Determine the [x, y] coordinate at the center of the cell enclosing the given text.  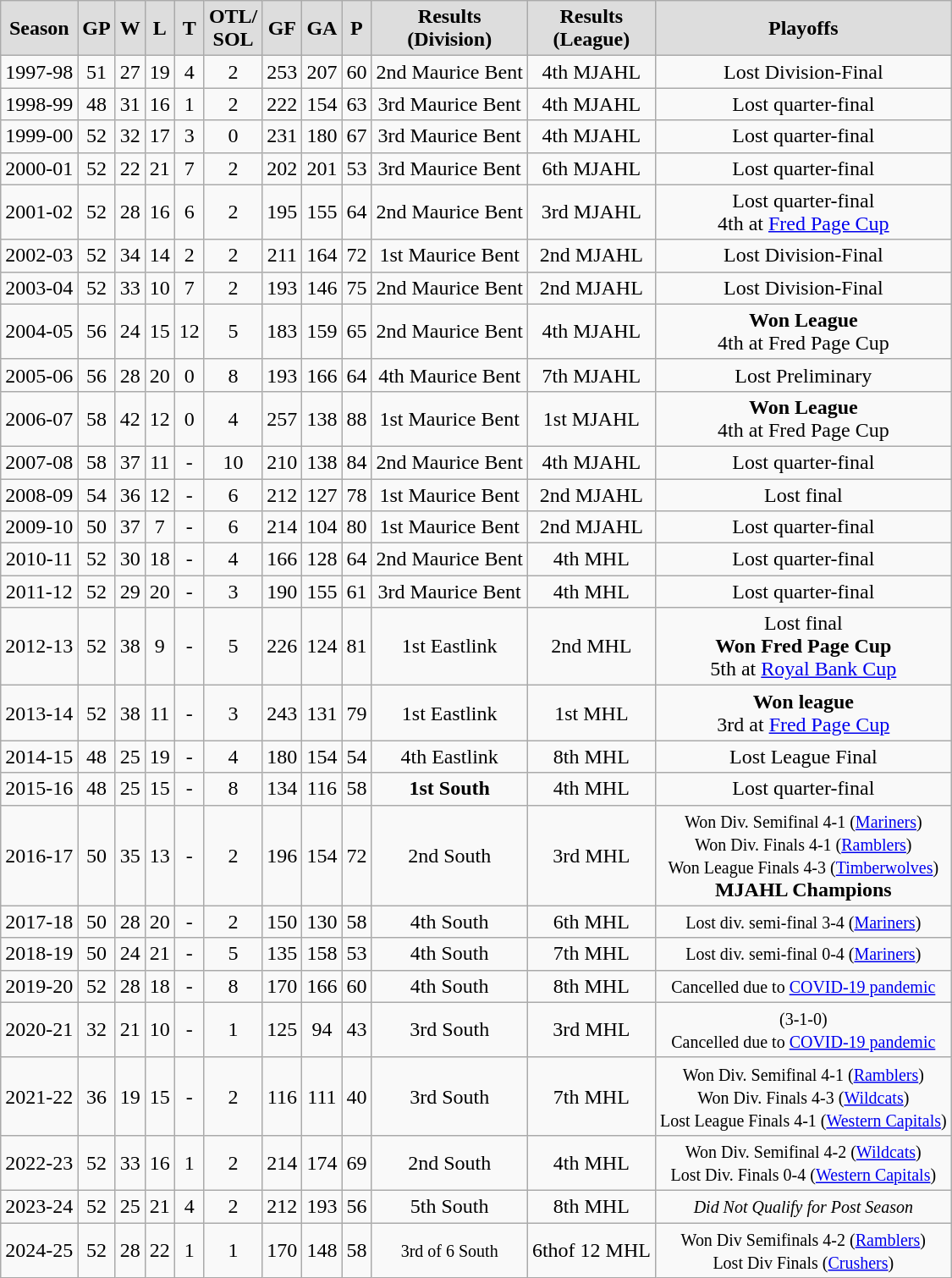
1999-00 [39, 136]
6th MJAHL [591, 168]
75 [357, 288]
13 [159, 855]
GP [96, 29]
51 [96, 72]
Cancelled due to COVID-19 pandemic [803, 986]
Results(Division) [449, 29]
211 [283, 256]
17 [159, 136]
158 [322, 954]
Did Not Qualify for Post Season [803, 1206]
2012-13 [39, 647]
1st South [449, 789]
2002-03 [39, 256]
124 [322, 647]
88 [357, 418]
2016-17 [39, 855]
253 [283, 72]
2003-04 [39, 288]
42 [130, 418]
69 [357, 1163]
14 [159, 256]
1st MJAHL [591, 418]
61 [357, 592]
2004-05 [39, 332]
207 [322, 72]
84 [357, 462]
202 [283, 168]
1998-99 [39, 104]
Lost div. semi-final 0-4 (Mariners) [803, 954]
30 [130, 559]
135 [283, 954]
Results(League) [591, 29]
111 [322, 1096]
128 [322, 559]
148 [322, 1249]
2010-11 [39, 559]
2011-12 [39, 592]
2006-07 [39, 418]
2014-15 [39, 757]
164 [322, 256]
226 [283, 647]
201 [322, 168]
2021-22 [39, 1096]
6thof 12 MHL [591, 1249]
5th South [449, 1206]
78 [357, 495]
1st MHL [591, 713]
P [357, 29]
Won Div. Semifinal 4-2 (Wildcats)Lost Div. Finals 0-4 (Western Capitals) [803, 1163]
4th Maurice Bent [449, 375]
31 [130, 104]
27 [130, 72]
9 [159, 647]
29 [130, 592]
T [190, 29]
243 [283, 713]
63 [357, 104]
34 [130, 256]
2022-23 [39, 1163]
2000-01 [39, 168]
130 [322, 922]
2008-09 [39, 495]
3rd MJAHL [591, 212]
94 [322, 1029]
81 [357, 647]
2023-24 [39, 1206]
2017-18 [39, 922]
Lost Preliminary [803, 375]
257 [283, 418]
Lost League Final [803, 757]
Lost quarter-final 4th at Fred Page Cup [803, 212]
2024-25 [39, 1249]
2013-14 [39, 713]
125 [283, 1029]
4th Eastlink [449, 757]
3rd of 6 South [449, 1249]
2018-19 [39, 954]
2019-20 [39, 986]
Playoffs [803, 29]
127 [322, 495]
67 [357, 136]
2001-02 [39, 212]
195 [283, 212]
7th MJAHL [591, 375]
Lost final Won Fred Page Cup 5th at Royal Bank Cup [803, 647]
Season [39, 29]
80 [357, 527]
79 [357, 713]
231 [283, 136]
6th MHL [591, 922]
Won league 3rd at Fred Page Cup [803, 713]
43 [357, 1029]
146 [322, 288]
(3-1-0)Cancelled due to COVID-19 pandemic [803, 1029]
40 [357, 1096]
104 [322, 527]
131 [322, 713]
GA [322, 29]
159 [322, 332]
1997-98 [39, 72]
174 [322, 1163]
L [159, 29]
222 [283, 104]
183 [283, 332]
210 [283, 462]
2015-16 [39, 789]
190 [283, 592]
134 [283, 789]
2nd MHL [591, 647]
150 [283, 922]
2020-21 [39, 1029]
Won Div Semifinals 4-2 (Ramblers) Lost Div Finals (Crushers) [803, 1249]
35 [130, 855]
Won Div. Semifinal 4-1 (Mariners)Won Div. Finals 4-1 (Ramblers)Won League Finals 4-3 (Timberwolves)MJAHL Champions [803, 855]
Lost final [803, 495]
2009-10 [39, 527]
OTL/SOL [233, 29]
2007-08 [39, 462]
Lost div. semi-final 3-4 (Mariners) [803, 922]
65 [357, 332]
196 [283, 855]
GF [283, 29]
W [130, 29]
Won Div. Semifinal 4-1 (Ramblers)Won Div. Finals 4-3 (Wildcats)Lost League Finals 4-1 (Western Capitals) [803, 1096]
2005-06 [39, 375]
